Output the [x, y] coordinate of the center of the cell containing the given text.  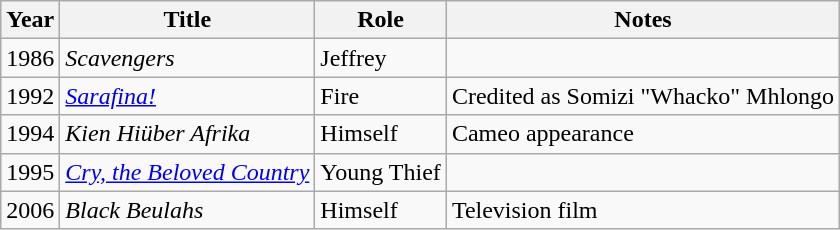
Black Beulahs [188, 210]
Role [381, 20]
1986 [30, 58]
Credited as Somizi "Whacko" Mhlongo [642, 96]
Television film [642, 210]
1992 [30, 96]
2006 [30, 210]
Young Thief [381, 172]
Fire [381, 96]
Cry, the Beloved Country [188, 172]
Jeffrey [381, 58]
Year [30, 20]
Title [188, 20]
Kien Hiüber Afrika [188, 134]
Notes [642, 20]
Cameo appearance [642, 134]
Sarafina! [188, 96]
1995 [30, 172]
Scavengers [188, 58]
1994 [30, 134]
